For the text-containing cell, return its midpoint in (X, Y) coordinate format. 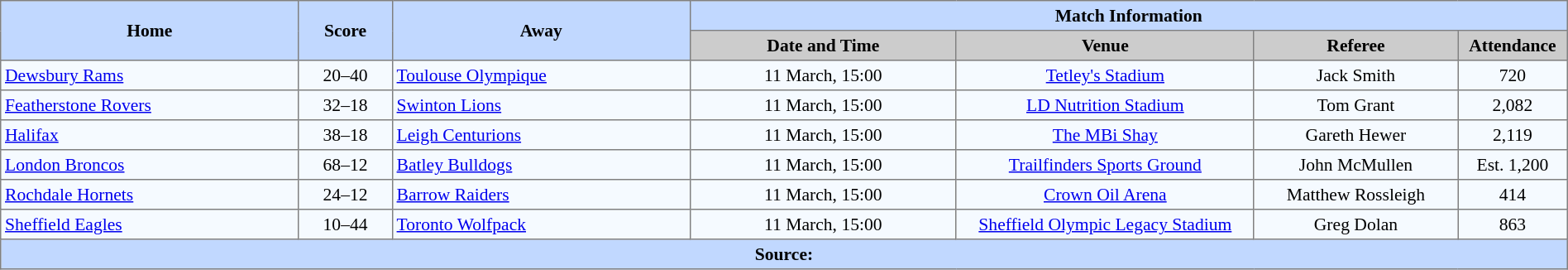
Matthew Rossleigh (1355, 195)
Match Information (1128, 16)
68–12 (346, 165)
Dewsbury Rams (150, 75)
Home (150, 31)
Greg Dolan (1355, 224)
Featherstone Rovers (150, 105)
Score (346, 31)
Crown Oil Arena (1105, 195)
Batley Bulldogs (541, 165)
Sheffield Eagles (150, 224)
The MBi Shay (1105, 135)
Tom Grant (1355, 105)
Tetley's Stadium (1105, 75)
Venue (1105, 46)
414 (1513, 195)
720 (1513, 75)
Toronto Wolfpack (541, 224)
Date and Time (823, 46)
24–12 (346, 195)
Trailfinders Sports Ground (1105, 165)
Barrow Raiders (541, 195)
10–44 (346, 224)
John McMullen (1355, 165)
Est. 1,200 (1513, 165)
LD Nutrition Stadium (1105, 105)
Source: (784, 254)
2,082 (1513, 105)
Halifax (150, 135)
Gareth Hewer (1355, 135)
Toulouse Olympique (541, 75)
London Broncos (150, 165)
20–40 (346, 75)
Referee (1355, 46)
Swinton Lions (541, 105)
Away (541, 31)
32–18 (346, 105)
38–18 (346, 135)
Sheffield Olympic Legacy Stadium (1105, 224)
863 (1513, 224)
2,119 (1513, 135)
Attendance (1513, 46)
Rochdale Hornets (150, 195)
Leigh Centurions (541, 135)
Jack Smith (1355, 75)
